Pinpoint the cell where the given text exists, returning its [x, y] midpoint coordinate. 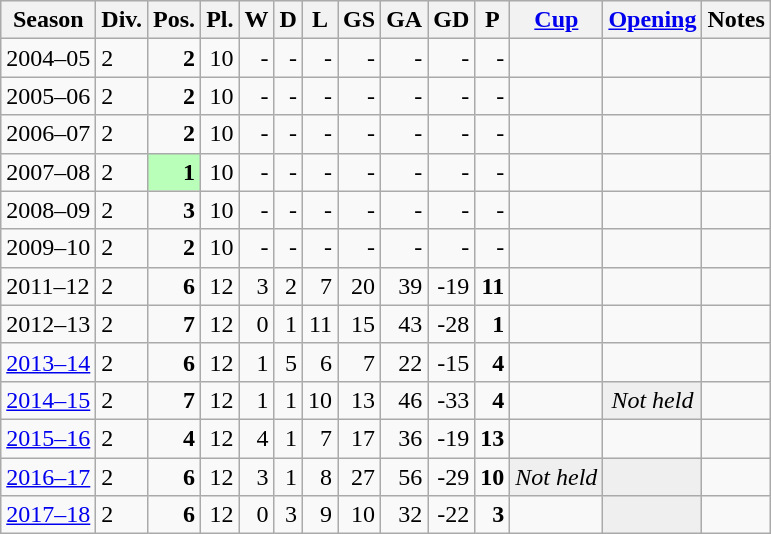
GD [452, 20]
Notes [736, 20]
Cup [556, 20]
-15 [452, 362]
-33 [452, 400]
2006–07 [48, 134]
2013–14 [48, 362]
Pl. [220, 20]
2016–17 [48, 477]
32 [404, 515]
2012–13 [48, 324]
-29 [452, 477]
Pos. [174, 20]
27 [360, 477]
2009–10 [48, 248]
17 [360, 438]
2015–16 [48, 438]
-28 [452, 324]
39 [404, 286]
L [320, 20]
P [492, 20]
Opening [652, 20]
5 [288, 362]
2005–06 [48, 96]
20 [360, 286]
GS [360, 20]
15 [360, 324]
D [288, 20]
2011–12 [48, 286]
9 [320, 515]
43 [404, 324]
2014–15 [48, 400]
2004–05 [48, 58]
Season [48, 20]
2017–18 [48, 515]
46 [404, 400]
2008–09 [48, 210]
36 [404, 438]
2007–08 [48, 172]
8 [320, 477]
-22 [452, 515]
W [256, 20]
Div. [122, 20]
56 [404, 477]
22 [404, 362]
GA [404, 20]
